Find where the given text appears and provide that cell's center as (x, y) coordinate. 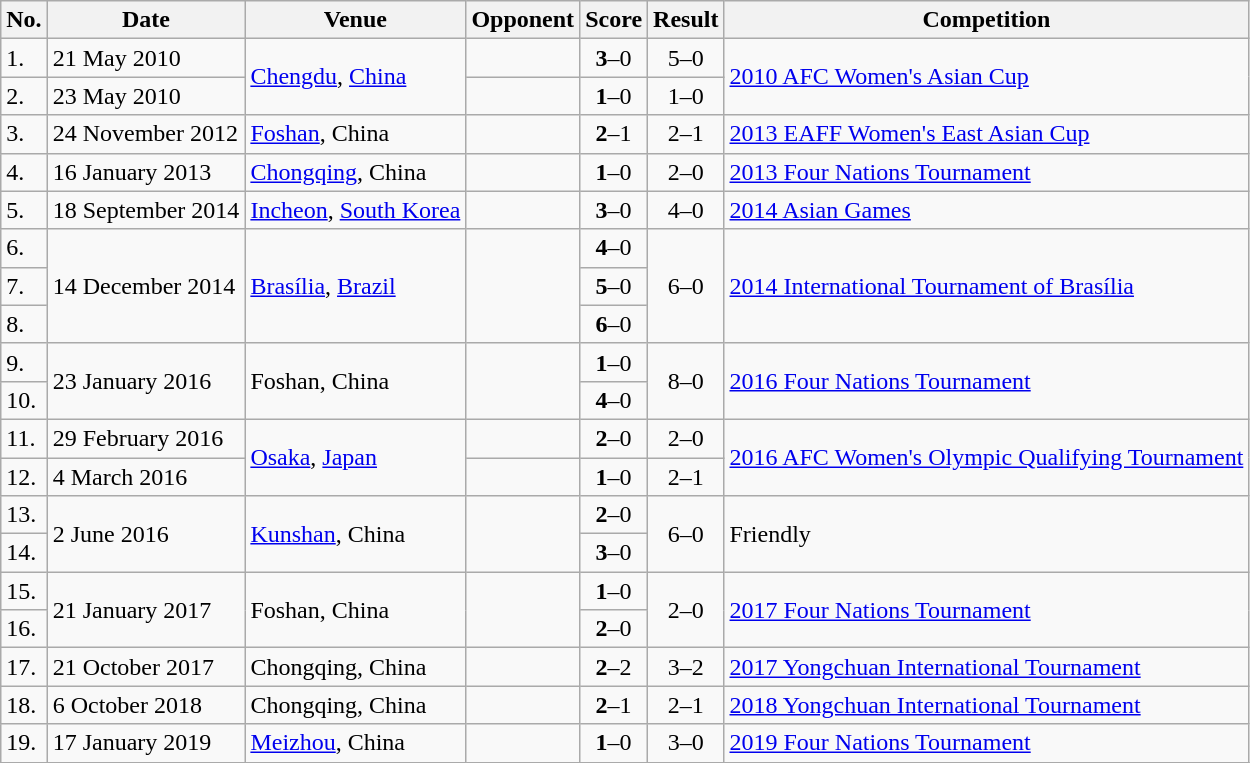
Brasília, Brazil (356, 286)
Competition (986, 20)
Friendly (986, 534)
6. (24, 248)
Meizhou, China (356, 743)
2016 AFC Women's Olympic Qualifying Tournament (986, 457)
17. (24, 667)
Date (146, 20)
29 February 2016 (146, 438)
4. (24, 172)
8. (24, 324)
12. (24, 477)
2017 Four Nations Tournament (986, 610)
2014 International Tournament of Brasília (986, 286)
No. (24, 20)
24 November 2012 (146, 134)
2018 Yongchuan International Tournament (986, 705)
5. (24, 210)
2016 Four Nations Tournament (986, 381)
6 October 2018 (146, 705)
14. (24, 553)
2–2 (614, 667)
21 May 2010 (146, 58)
2013 Four Nations Tournament (986, 172)
21 October 2017 (146, 667)
21 January 2017 (146, 610)
23 January 2016 (146, 381)
Result (686, 20)
3. (24, 134)
10. (24, 400)
16 January 2013 (146, 172)
1. (24, 58)
2. (24, 96)
Score (614, 20)
18. (24, 705)
13. (24, 515)
3–2 (686, 667)
4 March 2016 (146, 477)
11. (24, 438)
2019 Four Nations Tournament (986, 743)
15. (24, 591)
2010 AFC Women's Asian Cup (986, 77)
Kunshan, China (356, 534)
2014 Asian Games (986, 210)
17 January 2019 (146, 743)
2017 Yongchuan International Tournament (986, 667)
2 June 2016 (146, 534)
23 May 2010 (146, 96)
7. (24, 286)
Chengdu, China (356, 77)
2013 EAFF Women's East Asian Cup (986, 134)
Osaka, Japan (356, 457)
9. (24, 362)
18 September 2014 (146, 210)
19. (24, 743)
14 December 2014 (146, 286)
8–0 (686, 381)
Venue (356, 20)
16. (24, 629)
Incheon, South Korea (356, 210)
Opponent (523, 20)
